Find where the given text appears and provide that cell's center as [X, Y] coordinate. 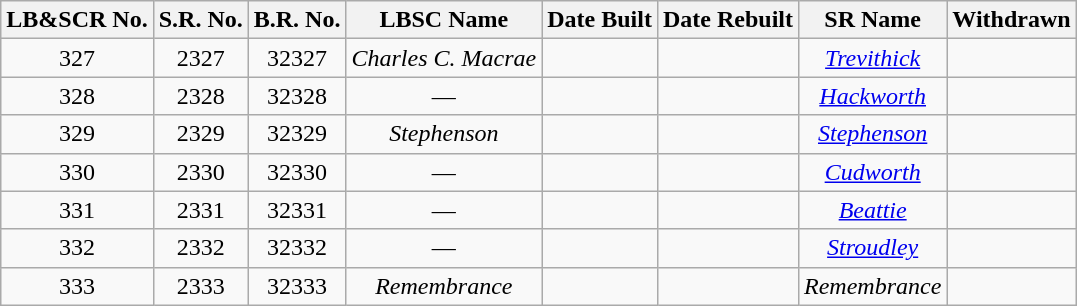
2332 [200, 248]
327 [77, 58]
Cudworth [872, 172]
SR Name [872, 20]
B.R. No. [297, 20]
2331 [200, 210]
LBSC Name [444, 20]
2327 [200, 58]
32329 [297, 134]
2333 [200, 286]
32328 [297, 96]
330 [77, 172]
Charles C. Macrae [444, 58]
332 [77, 248]
32330 [297, 172]
2328 [200, 96]
Beattie [872, 210]
S.R. No. [200, 20]
333 [77, 286]
32332 [297, 248]
2329 [200, 134]
329 [77, 134]
Date Rebuilt [728, 20]
Trevithick [872, 58]
328 [77, 96]
32327 [297, 58]
Hackworth [872, 96]
32333 [297, 286]
LB&SCR No. [77, 20]
32331 [297, 210]
Date Built [600, 20]
Stroudley [872, 248]
331 [77, 210]
Withdrawn [1012, 20]
2330 [200, 172]
